Capture the cell that displays the provided text and extract its (x, y) central coordinate. 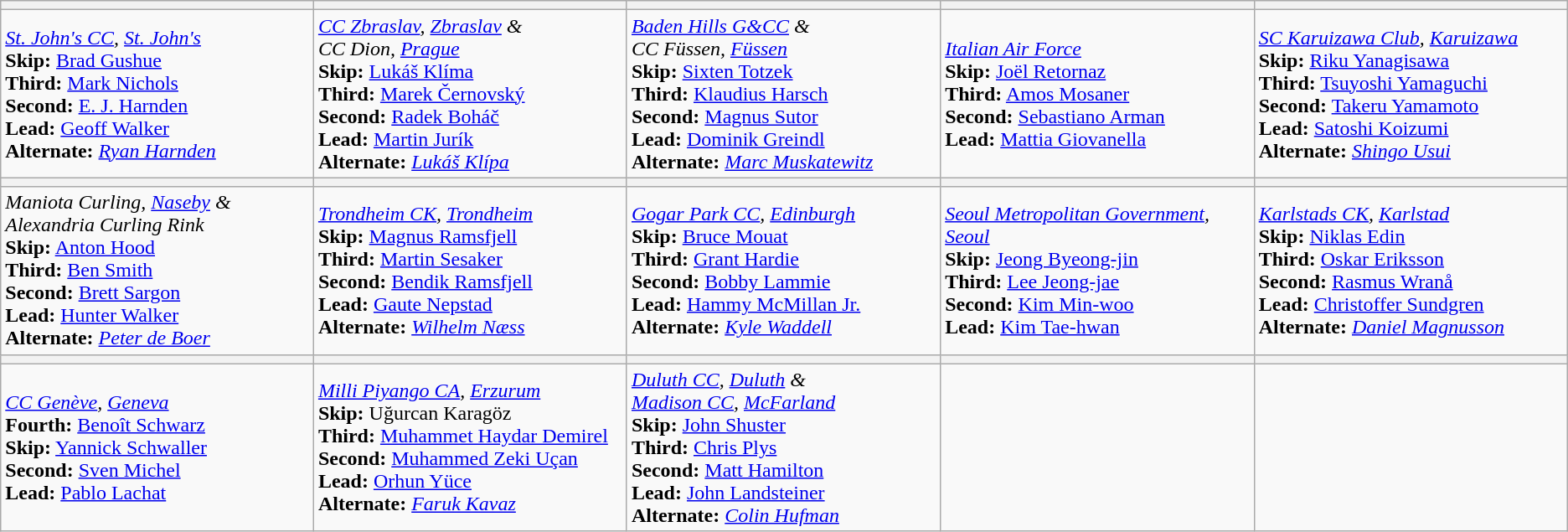
Gogar Park CC, EdinburghSkip: Bruce Mouat Third: Grant Hardie Second: Bobby Lammie Lead: Hammy McMillan Jr. Alternate: Kyle Waddell (783, 271)
Italian Air ForceSkip: Joël Retornaz Third: Amos Mosaner Second: Sebastiano Arman Lead: Mattia Giovanella (1097, 94)
Duluth CC, Duluth & Madison CC, McFarland Skip: John Shuster Third: Chris Plys Second: Matt Hamilton Lead: John Landsteiner Alternate: Colin Hufman (783, 447)
Karlstads CK, KarlstadSkip: Niklas Edin Third: Oskar Eriksson Second: Rasmus Wranå Lead: Christoffer Sundgren Alternate: Daniel Magnusson (1411, 271)
CC Zbraslav, Zbraslav & CC Dion, PragueSkip: Lukáš Klíma Third: Marek Černovský Second: Radek Boháč Lead: Martin Jurík Alternate: Lukáš Klípa (470, 94)
Trondheim CK, TrondheimSkip: Magnus Ramsfjell Third: Martin Sesaker Second: Bendik Ramsfjell Lead: Gaute Nepstad Alternate: Wilhelm Næss (470, 271)
Milli Piyango CA, ErzurumSkip: Uğurcan Karagöz Third: Muhammet Haydar Demirel Second: Muhammed Zeki Uçan Lead: Orhun Yüce Alternate: Faruk Kavaz (470, 447)
Baden Hills G&CC & CC Füssen, FüssenSkip: Sixten Totzek Third: Klaudius Harsch Second: Magnus Sutor Lead: Dominik Greindl Alternate: Marc Muskatewitz (783, 94)
CC Genève, GenevaFourth: Benoît Schwarz Skip: Yannick Schwaller Second: Sven Michel Lead: Pablo Lachat (157, 447)
SC Karuizawa Club, KaruizawaSkip: Riku Yanagisawa Third: Tsuyoshi Yamaguchi Second: Takeru Yamamoto Lead: Satoshi Koizumi Alternate: Shingo Usui (1411, 94)
Maniota Curling, Naseby & Alexandria Curling RinkSkip: Anton Hood Third: Ben Smith Second: Brett Sargon Lead: Hunter Walker Alternate: Peter de Boer (157, 271)
Seoul Metropolitan Government, SeoulSkip: Jeong Byeong-jin Third: Lee Jeong-jae Second: Kim Min-woo Lead: Kim Tae-hwan (1097, 271)
St. John's CC, St. John'sSkip: Brad Gushue Third: Mark Nichols Second: E. J. Harnden Lead: Geoff Walker Alternate: Ryan Harnden (157, 94)
